Detect which cell encompasses the target text, then output its (x, y) center coordinate. 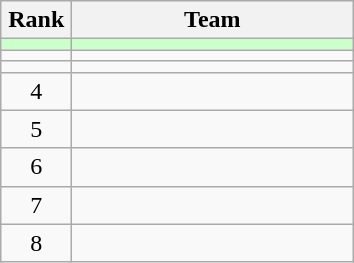
4 (36, 91)
6 (36, 167)
8 (36, 243)
7 (36, 205)
5 (36, 129)
Team (212, 20)
Rank (36, 20)
